Determine the (x, y) coordinate at the center of the cell enclosing the given text.  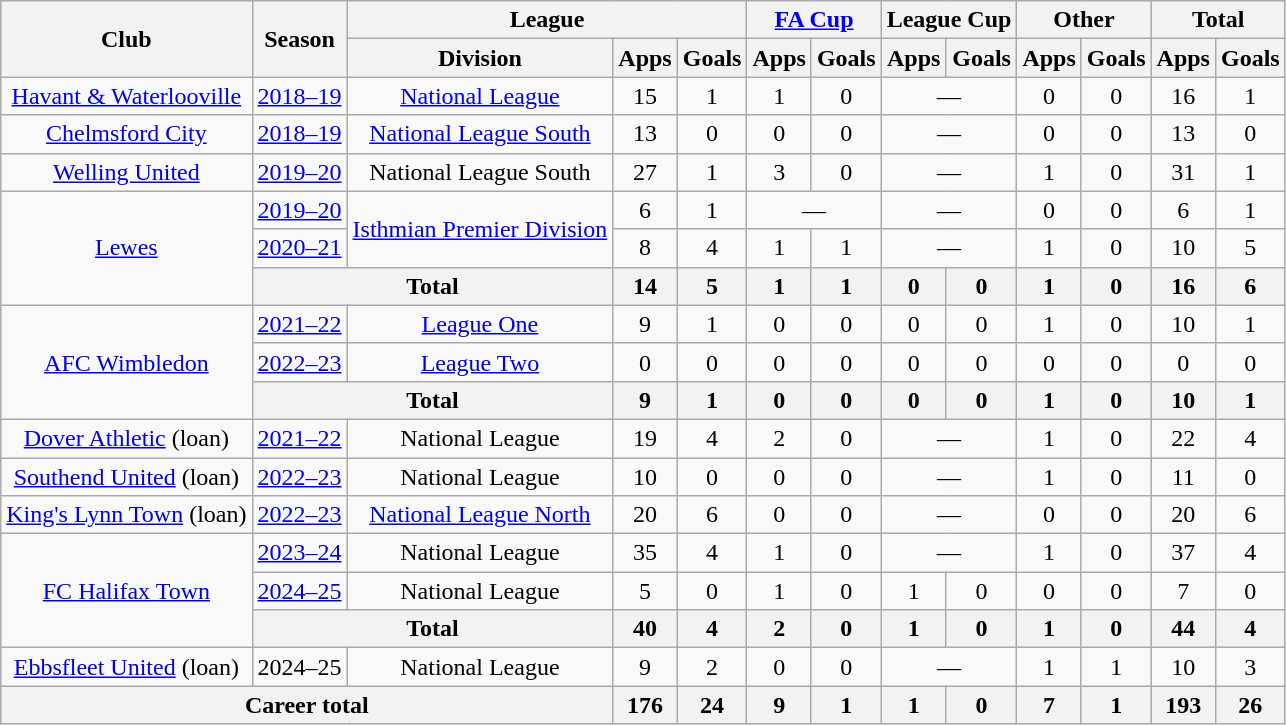
8 (645, 248)
Chelmsford City (126, 134)
Lewes (126, 248)
31 (1183, 172)
26 (1250, 705)
Ebbsfleet United (loan) (126, 667)
11 (1183, 477)
League (547, 20)
2023–24 (300, 553)
2020–21 (300, 248)
FC Halifax Town (126, 591)
Welling United (126, 172)
Southend United (loan) (126, 477)
Havant & Waterlooville (126, 96)
King's Lynn Town (loan) (126, 515)
35 (645, 553)
Season (300, 39)
League Two (480, 362)
Other (1084, 20)
37 (1183, 553)
FA Cup (814, 20)
Isthmian Premier Division (480, 229)
Career total (307, 705)
40 (645, 629)
Dover Athletic (loan) (126, 438)
Division (480, 58)
National League North (480, 515)
193 (1183, 705)
19 (645, 438)
League Cup (949, 20)
AFC Wimbledon (126, 362)
League One (480, 324)
176 (645, 705)
Club (126, 39)
44 (1183, 629)
24 (712, 705)
22 (1183, 438)
15 (645, 96)
27 (645, 172)
14 (645, 286)
